Identify which cell holds the provided text, then report its (X, Y) central coordinate. 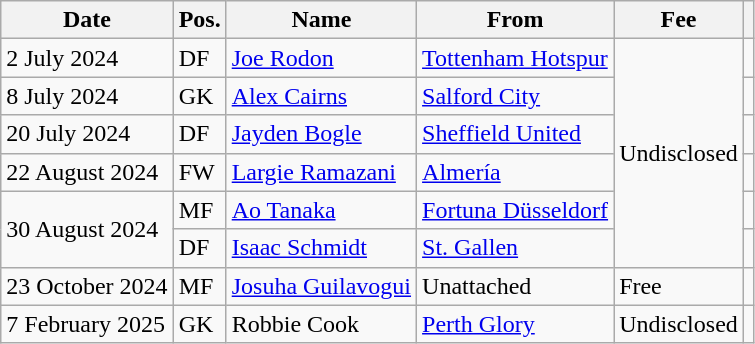
Robbie Cook (321, 324)
Almería (516, 172)
Unattached (516, 286)
From (516, 20)
2 July 2024 (87, 58)
30 August 2024 (87, 229)
23 October 2024 (87, 286)
Ao Tanaka (321, 210)
Tottenham Hotspur (516, 58)
Name (321, 20)
8 July 2024 (87, 96)
Free (679, 286)
St. Gallen (516, 248)
Jayden Bogle (321, 134)
Alex Cairns (321, 96)
FW (200, 172)
Josuha Guilavogui (321, 286)
Isaac Schmidt (321, 248)
Perth Glory (516, 324)
22 August 2024 (87, 172)
Fortuna Düsseldorf (516, 210)
Pos. (200, 20)
7 February 2025 (87, 324)
20 July 2024 (87, 134)
Salford City (516, 96)
Date (87, 20)
Joe Rodon (321, 58)
Largie Ramazani (321, 172)
Sheffield United (516, 134)
Fee (679, 20)
